Return (x, y) of the center of cell containing provided text 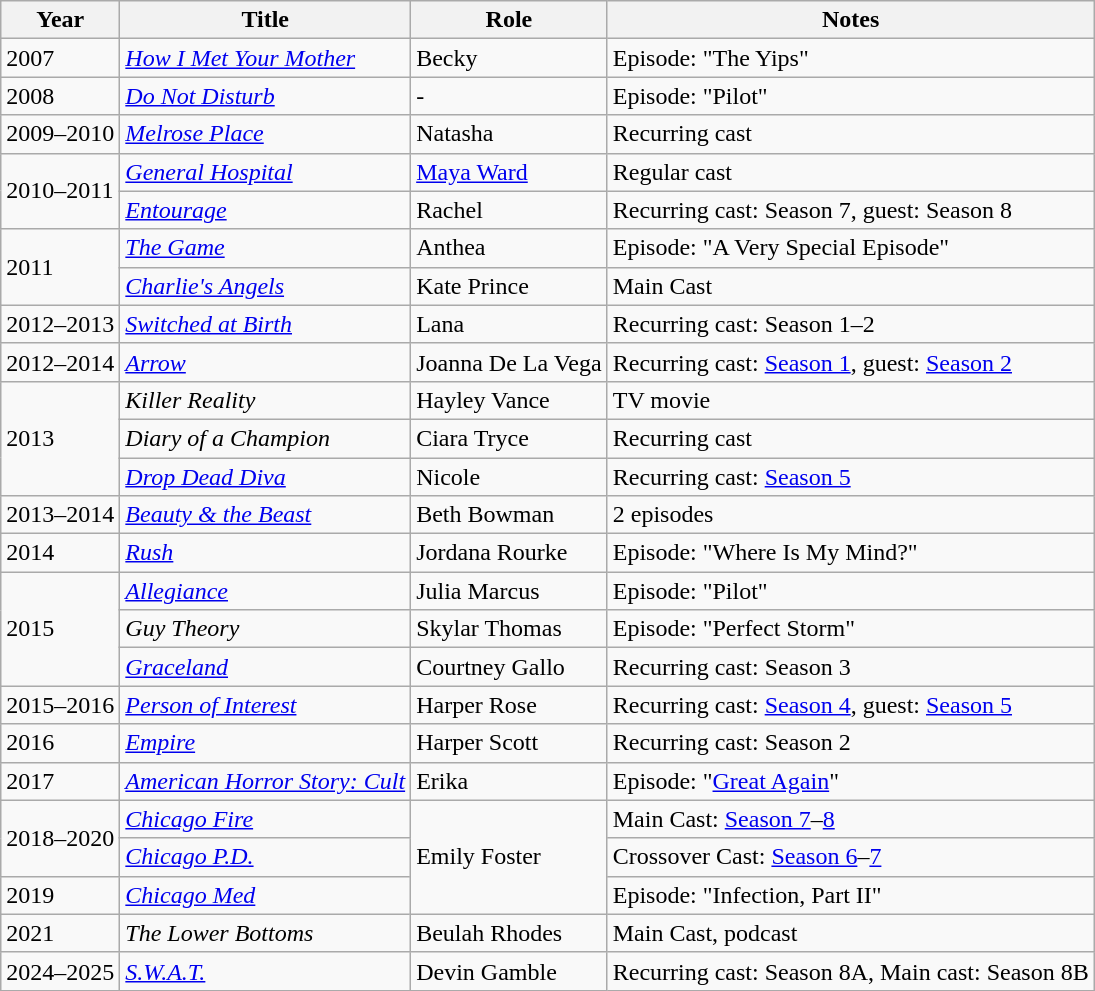
2010–2011 (60, 191)
General Hospital (266, 172)
Year (60, 20)
Do Not Disturb (266, 96)
Recurring cast: Season 4, guest: Season 5 (850, 705)
Rachel (510, 210)
Main Cast: Season 7–8 (850, 819)
Devin Gamble (510, 971)
Crossover Cast: Season 6–7 (850, 857)
2 episodes (850, 515)
Regular cast (850, 172)
2013 (60, 438)
Title (266, 20)
Graceland (266, 667)
The Lower Bottoms (266, 933)
Erika (510, 781)
Recurring cast: Season 8A, Main cast: Season 8B (850, 971)
2013–2014 (60, 515)
Drop Dead Diva (266, 477)
Guy Theory (266, 629)
- (510, 96)
Harper Scott (510, 743)
Kate Prince (510, 286)
Episode: "A Very Special Episode" (850, 248)
Arrow (266, 362)
Recurring cast: Season 3 (850, 667)
Beulah Rhodes (510, 933)
Entourage (266, 210)
2017 (60, 781)
Recurring cast: Season 1–2 (850, 324)
TV movie (850, 400)
Becky (510, 58)
2012–2013 (60, 324)
Ciara Tryce (510, 438)
Episode: "Infection, Part II" (850, 895)
Chicago P.D. (266, 857)
Joanna De La Vega (510, 362)
Recurring cast: Season 1, guest: Season 2 (850, 362)
2021 (60, 933)
2007 (60, 58)
Recurring cast: Season 7, guest: Season 8 (850, 210)
2012–2014 (60, 362)
American Horror Story: Cult (266, 781)
Emily Foster (510, 857)
Role (510, 20)
Harper Rose (510, 705)
Maya Ward (510, 172)
Empire (266, 743)
2018–2020 (60, 838)
Lana (510, 324)
2009–2010 (60, 134)
2015–2016 (60, 705)
Allegiance (266, 591)
Main Cast (850, 286)
Jordana Rourke (510, 553)
2015 (60, 629)
Hayley Vance (510, 400)
Episode: "Great Again" (850, 781)
Julia Marcus (510, 591)
2011 (60, 267)
Notes (850, 20)
Episode: "Perfect Storm" (850, 629)
The Game (266, 248)
Switched at Birth (266, 324)
2019 (60, 895)
Nicole (510, 477)
Episode: "The Yips" (850, 58)
Chicago Fire (266, 819)
2008 (60, 96)
Melrose Place (266, 134)
Beauty & the Beast (266, 515)
Courtney Gallo (510, 667)
Chicago Med (266, 895)
Killer Reality (266, 400)
Diary of a Champion (266, 438)
Recurring cast: Season 2 (850, 743)
Recurring cast: Season 5 (850, 477)
Skylar Thomas (510, 629)
Beth Bowman (510, 515)
2016 (60, 743)
2014 (60, 553)
S.W.A.T. (266, 971)
Charlie's Angels (266, 286)
Rush (266, 553)
Person of Interest (266, 705)
How I Met Your Mother (266, 58)
2024–2025 (60, 971)
Anthea (510, 248)
Main Cast, podcast (850, 933)
Natasha (510, 134)
Episode: "Where Is My Mind?" (850, 553)
